Detect which cell encompasses the target text, then output its (X, Y) center coordinate. 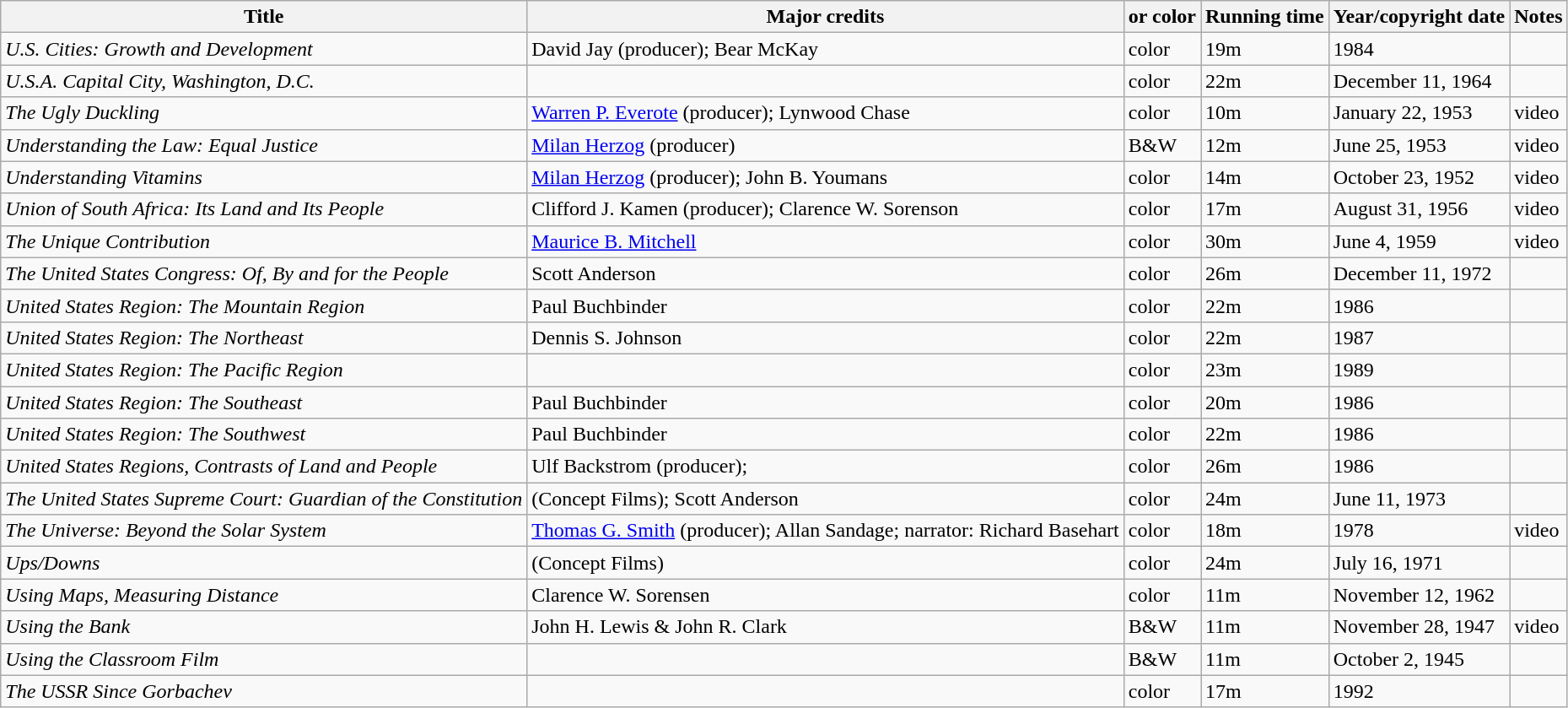
The Ugly Duckling (264, 113)
The Universe: Beyond the Solar System (264, 531)
June 11, 1973 (1419, 499)
Scott Anderson (826, 273)
October 2, 1945 (1419, 659)
U.S.A. Capital City, Washington, D.C. (264, 81)
Warren P. Everote (producer); Lynwood Chase (826, 113)
United States Region: The Pacific Region (264, 370)
14m (1265, 177)
Using Maps, Measuring Distance (264, 595)
19m (1265, 49)
Clarence W. Sorensen (826, 595)
John H. Lewis & John R. Clark (826, 627)
United States Region: The Southwest (264, 435)
David Jay (producer); Bear McKay (826, 49)
Ulf Backstrom (producer); (826, 467)
July 16, 1971 (1419, 563)
(Concept Films); Scott Anderson (826, 499)
20m (1265, 403)
November 12, 1962 (1419, 595)
December 11, 1964 (1419, 81)
1992 (1419, 691)
1978 (1419, 531)
Dennis S. Johnson (826, 338)
Using the Classroom Film (264, 659)
The USSR Since Gorbachev (264, 691)
Maurice B. Mitchell (826, 241)
10m (1265, 113)
1987 (1419, 338)
November 28, 1947 (1419, 627)
United States Region: The Mountain Region (264, 305)
Using the Bank (264, 627)
December 11, 1972 (1419, 273)
1989 (1419, 370)
June 25, 1953 (1419, 145)
Running time (1265, 17)
Union of South Africa: Its Land and Its People (264, 209)
1984 (1419, 49)
Milan Herzog (producer) (826, 145)
October 23, 1952 (1419, 177)
Understanding Vitamins (264, 177)
Year/copyright date (1419, 17)
U.S. Cities: Growth and Development (264, 49)
Notes (1538, 17)
January 22, 1953 (1419, 113)
August 31, 1956 (1419, 209)
Thomas G. Smith (producer); Allan Sandage; narrator: Richard Basehart (826, 531)
Clifford J. Kamen (producer); Clarence W. Sorenson (826, 209)
or color (1162, 17)
Milan Herzog (producer); John B. Youmans (826, 177)
Ups/Downs (264, 563)
Title (264, 17)
18m (1265, 531)
United States Regions, Contrasts of Land and People (264, 467)
The United States Supreme Court: Guardian of the Constitution (264, 499)
June 4, 1959 (1419, 241)
12m (1265, 145)
United States Region: The Northeast (264, 338)
The Unique Contribution (264, 241)
(Concept Films) (826, 563)
23m (1265, 370)
30m (1265, 241)
Major credits (826, 17)
Understanding the Law: Equal Justice (264, 145)
United States Region: The Southeast (264, 403)
The United States Congress: Of, By and for the People (264, 273)
